Search for the cell housing the specified text and yield its (x, y) center coordinate. 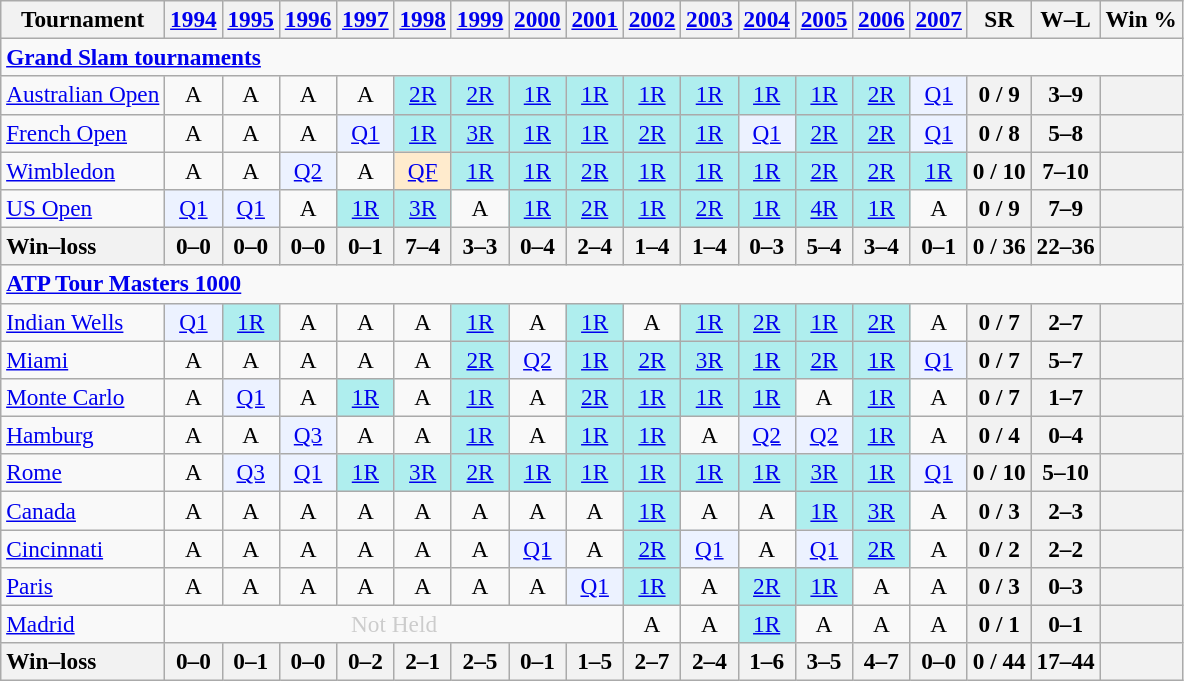
1997 (366, 19)
5–4 (824, 246)
2004 (766, 19)
Rome (83, 473)
Indian Wells (83, 322)
2–3 (1066, 510)
ATP Tour Masters 1000 (592, 284)
2–2 (1066, 548)
1–5 (594, 662)
Wimbledon (83, 170)
3–4 (882, 246)
0 / 1 (999, 624)
Not Held (394, 624)
1995 (250, 19)
QF (422, 170)
17–44 (1066, 662)
22–36 (1066, 246)
2001 (594, 19)
2–5 (480, 662)
0 / 8 (999, 133)
5–7 (1066, 359)
0 / 36 (999, 246)
0 / 44 (999, 662)
Tournament (83, 19)
Paris (83, 586)
1996 (308, 19)
US Open (83, 208)
Miami (83, 359)
1–6 (766, 662)
5–8 (1066, 133)
0 / 2 (999, 548)
0 / 4 (999, 435)
Australian Open (83, 95)
1999 (480, 19)
2–1 (422, 662)
2003 (710, 19)
2002 (652, 19)
5–10 (1066, 473)
French Open (83, 133)
W–L (1066, 19)
4R (824, 208)
Hamburg (83, 435)
Cincinnati (83, 548)
4–7 (882, 662)
7–10 (1066, 170)
Win % (1141, 19)
7–4 (422, 246)
2007 (938, 19)
3–3 (480, 246)
Grand Slam tournaments (592, 57)
2006 (882, 19)
SR (999, 19)
0–2 (366, 662)
7–9 (1066, 208)
Madrid (83, 624)
1–7 (1066, 397)
1994 (194, 19)
Canada (83, 510)
Monte Carlo (83, 397)
2005 (824, 19)
1998 (422, 19)
3–5 (824, 662)
3–9 (1066, 95)
2000 (538, 19)
